Search for the cell housing the specified text and yield its [X, Y] center coordinate. 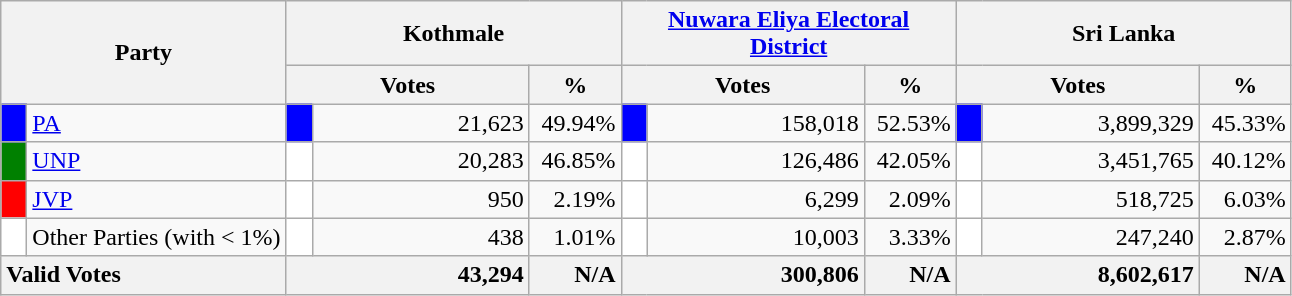
518,725 [1090, 199]
3.33% [910, 237]
43,294 [408, 275]
247,240 [1090, 237]
JVP [156, 199]
Party [144, 52]
PA [156, 123]
Other Parties (with < 1%) [156, 237]
40.12% [1245, 161]
2.19% [575, 199]
2.87% [1245, 237]
2.09% [910, 199]
8,602,617 [1078, 275]
1.01% [575, 237]
Valid Votes [144, 275]
46.85% [575, 161]
45.33% [1245, 123]
Nuwara Eliya Electoral District [788, 34]
UNP [156, 161]
10,003 [756, 237]
950 [420, 199]
52.53% [910, 123]
438 [420, 237]
Kothmale [454, 34]
300,806 [742, 275]
20,283 [420, 161]
3,451,765 [1090, 161]
21,623 [420, 123]
158,018 [756, 123]
42.05% [910, 161]
Sri Lanka [1124, 34]
6,299 [756, 199]
6.03% [1245, 199]
49.94% [575, 123]
126,486 [756, 161]
3,899,329 [1090, 123]
